Scan for the cell matching the given text and deliver its (X, Y) coordinate at center. 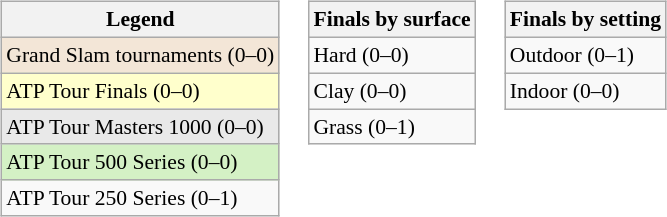
Finals by setting (586, 20)
ATP Tour 500 Series (0–0) (140, 162)
Grand Slam tournaments (0–0) (140, 55)
Hard (0–0) (392, 55)
Indoor (0–0) (586, 91)
Outdoor (0–1) (586, 55)
ATP Tour Masters 1000 (0–0) (140, 127)
ATP Tour 250 Series (0–1) (140, 198)
Legend (140, 20)
Grass (0–1) (392, 127)
ATP Tour Finals (0–0) (140, 91)
Finals by surface (392, 20)
Clay (0–0) (392, 91)
